Pinpoint the cell where the given text exists, returning its [x, y] midpoint coordinate. 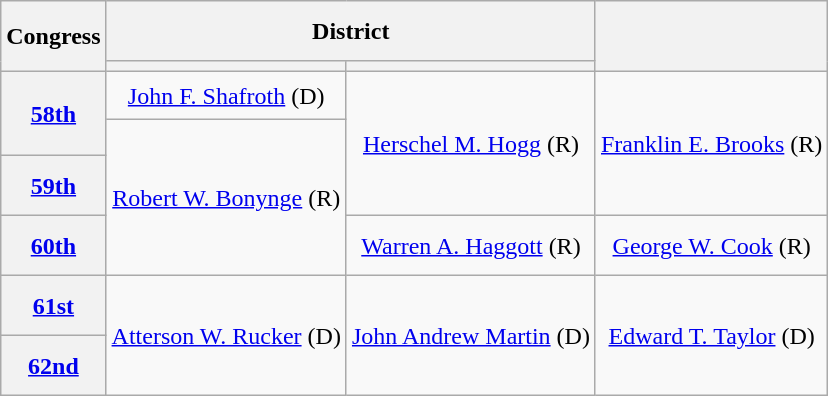
George W. Cook (R) [711, 246]
60th [54, 246]
Atterson W. Rucker (D) [226, 336]
Herschel M. Hogg (R) [470, 144]
District [350, 31]
Franklin E. Brooks (R) [711, 144]
62nd [54, 366]
Edward T. Taylor (D) [711, 336]
Congress [54, 36]
61st [54, 306]
58th [54, 114]
John Andrew Martin (D) [470, 336]
59th [54, 186]
Warren A. Haggott (R) [470, 246]
John F. Shafroth (D) [226, 96]
Robert W. Bonynge (R) [226, 198]
